Extract the [x, y] coordinate from the center of the cell holding the provided text.  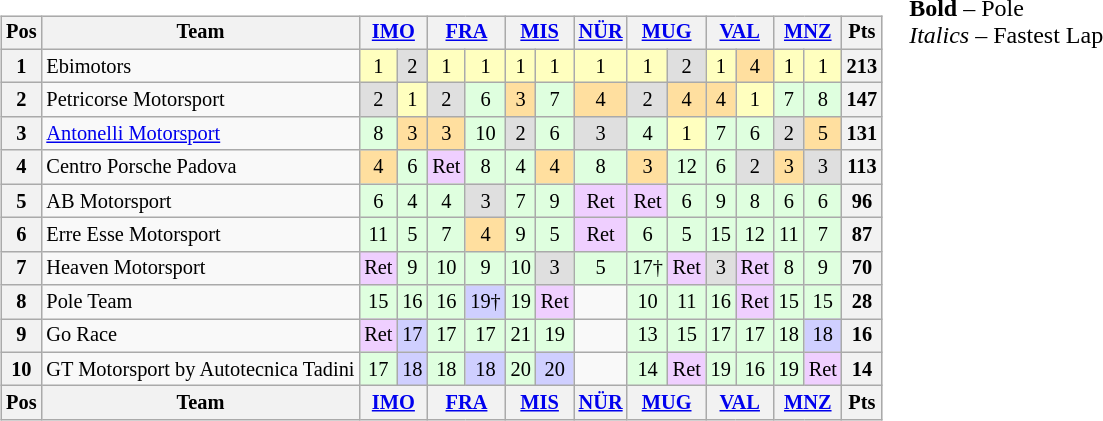
147 [862, 100]
28 [862, 302]
70 [862, 268]
Go Race [200, 336]
96 [862, 201]
Erre Esse Motorsport [200, 235]
Petricorse Motorsport [200, 100]
13 [647, 336]
Pole Team [200, 302]
131 [862, 134]
21 [521, 336]
Antonelli Motorsport [200, 134]
19† [485, 302]
AB Motorsport [200, 201]
Heaven Motorsport [200, 268]
213 [862, 66]
Centro Porsche Padova [200, 167]
113 [862, 167]
17† [647, 268]
Ebimotors [200, 66]
GT Motorsport by Autotecnica Tadini [200, 369]
87 [862, 235]
